Return [X, Y] of the center of cell containing provided text 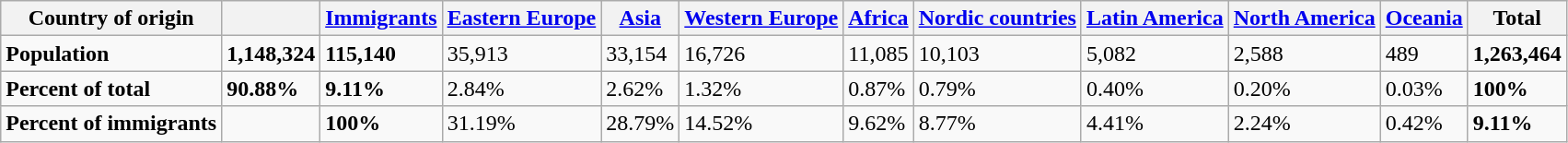
Oceania [1423, 18]
Latin America [1155, 18]
14.52% [761, 124]
Asia [641, 18]
Percent of immigrants [111, 124]
2.84% [521, 89]
2.62% [641, 89]
5,082 [1155, 54]
10,103 [997, 54]
28.79% [641, 124]
1,148,324 [271, 54]
33,154 [641, 54]
2.24% [1304, 124]
Western Europe [761, 18]
31.19% [521, 124]
90.88% [271, 89]
11,085 [878, 54]
489 [1423, 54]
9.62% [878, 124]
Immigrants [381, 18]
4.41% [1155, 124]
0.87% [878, 89]
Total [1517, 18]
0.40% [1155, 89]
Percent of total [111, 89]
0.03% [1423, 89]
16,726 [761, 54]
Eastern Europe [521, 18]
Nordic countries [997, 18]
Country of origin [111, 18]
North America [1304, 18]
0.20% [1304, 89]
1.32% [761, 89]
Africa [878, 18]
1,263,464 [1517, 54]
0.79% [997, 89]
35,913 [521, 54]
Population [111, 54]
0.42% [1423, 124]
115,140 [381, 54]
2,588 [1304, 54]
8.77% [997, 124]
